Extract the [X, Y] coordinate from the center of the cell holding the provided text.  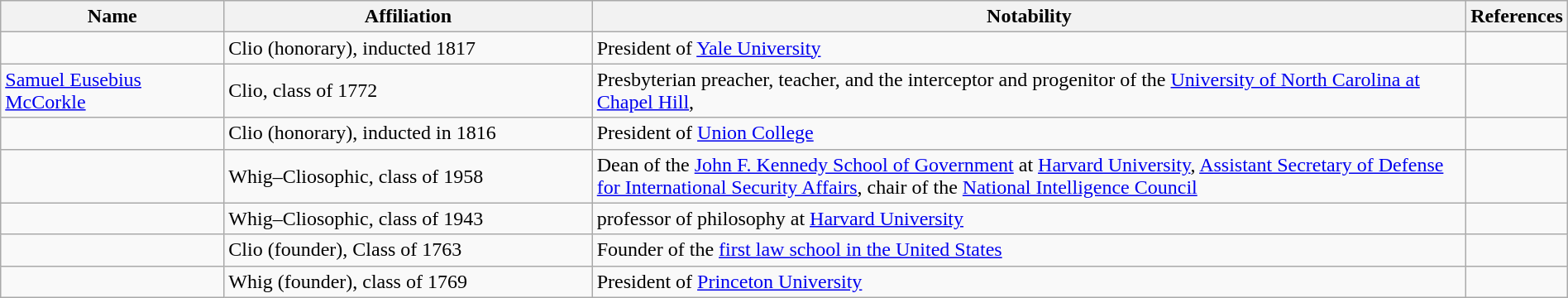
Notability [1029, 17]
Affiliation [409, 17]
President of Union College [1029, 133]
Clio, class of 1772 [409, 91]
Samuel Eusebius McCorkle [112, 91]
References [1517, 17]
Name [112, 17]
Clio (founder), Class of 1763 [409, 250]
President of Princeton University [1029, 281]
Whig–Cliosophic, class of 1958 [409, 175]
Whig–Cliosophic, class of 1943 [409, 219]
Presbyterian preacher, teacher, and the interceptor and progenitor of the University of North Carolina at Chapel Hill, [1029, 91]
Founder of the first law school in the United States [1029, 250]
President of Yale University [1029, 48]
professor of philosophy at Harvard University [1029, 219]
Clio (honorary), inducted 1817 [409, 48]
Whig (founder), class of 1769 [409, 281]
Clio (honorary), inducted in 1816 [409, 133]
